Provide the [x, y] coordinate of the cell's center where the given text is located.  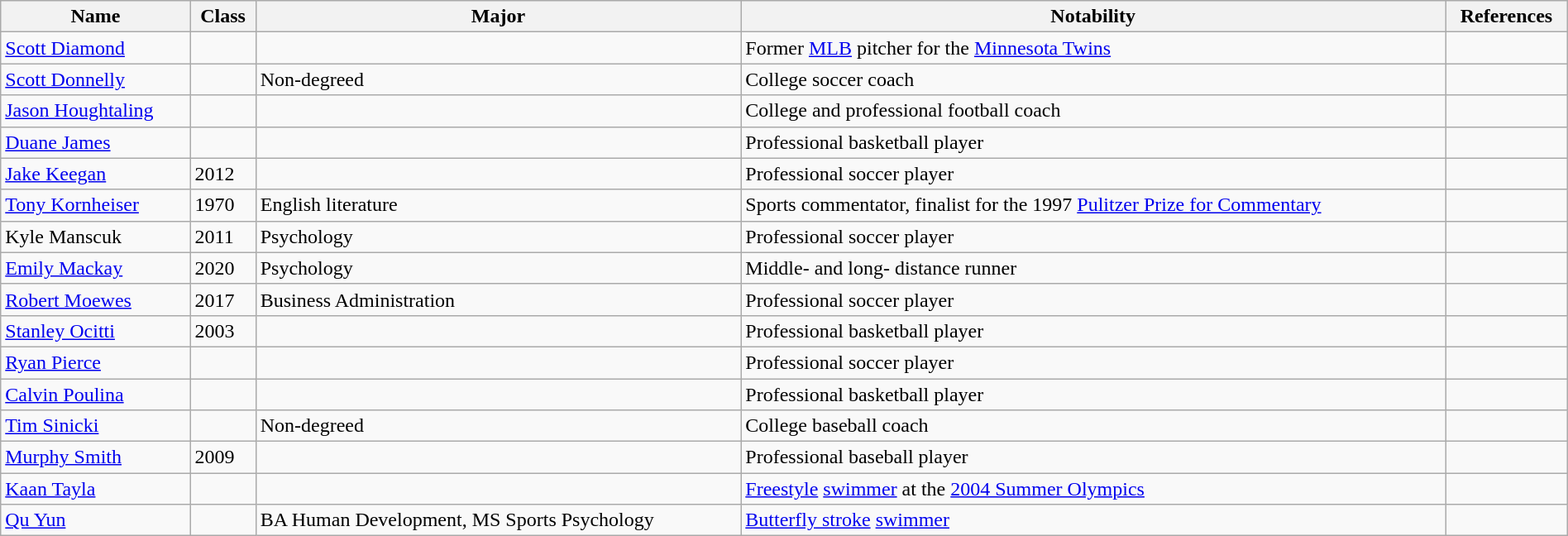
2011 [223, 237]
Middle- and long- distance runner [1093, 268]
Kaan Tayla [96, 489]
Notability [1093, 17]
Business Administration [498, 299]
2017 [223, 299]
Murphy Smith [96, 457]
Kyle Manscuk [96, 237]
Name [96, 17]
2009 [223, 457]
Qu Yun [96, 520]
English literature [498, 205]
Tim Sinicki [96, 426]
Freestyle swimmer at the 2004 Summer Olympics [1093, 489]
College and professional football coach [1093, 111]
Stanley Ocitti [96, 331]
1970 [223, 205]
Ryan Pierce [96, 362]
2012 [223, 174]
References [1507, 17]
College baseball coach [1093, 426]
Robert Moewes [96, 299]
Class [223, 17]
Scott Donnelly [96, 79]
Jake Keegan [96, 174]
Scott Diamond [96, 48]
Duane James [96, 142]
Jason Houghtaling [96, 111]
2020 [223, 268]
Sports commentator, finalist for the 1997 Pulitzer Prize for Commentary [1093, 205]
Major [498, 17]
2003 [223, 331]
Former MLB pitcher for the Minnesota Twins [1093, 48]
BA Human Development, MS Sports Psychology [498, 520]
College soccer coach [1093, 79]
Emily Mackay [96, 268]
Butterfly stroke swimmer [1093, 520]
Professional baseball player [1093, 457]
Calvin Poulina [96, 395]
Tony Kornheiser [96, 205]
